Extract the [x, y] coordinate from the center of the cell holding the provided text.  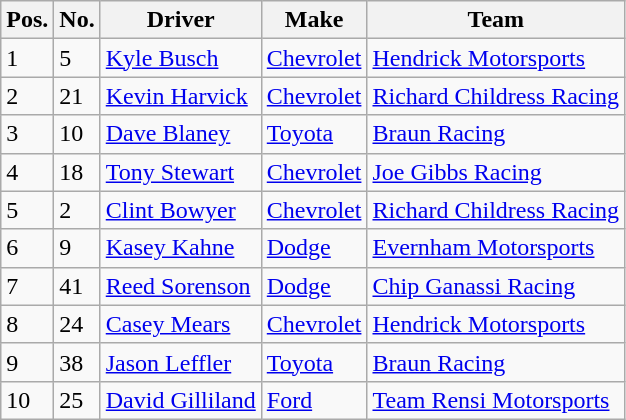
7 [28, 286]
Make [314, 20]
Clint Bowyer [180, 210]
Kasey Kahne [180, 248]
Kevin Harvick [180, 96]
3 [28, 134]
1 [28, 58]
4 [28, 172]
24 [77, 324]
Pos. [28, 20]
25 [77, 400]
Ford [314, 400]
6 [28, 248]
18 [77, 172]
Casey Mears [180, 324]
Kyle Busch [180, 58]
Jason Leffler [180, 362]
8 [28, 324]
Team [496, 20]
Joe Gibbs Racing [496, 172]
David Gilliland [180, 400]
Team Rensi Motorsports [496, 400]
Reed Sorenson [180, 286]
Driver [180, 20]
Chip Ganassi Racing [496, 286]
Evernham Motorsports [496, 248]
Tony Stewart [180, 172]
21 [77, 96]
41 [77, 286]
Dave Blaney [180, 134]
38 [77, 362]
No. [77, 20]
